Extract the [x, y] coordinate from the center of the cell holding the provided text.  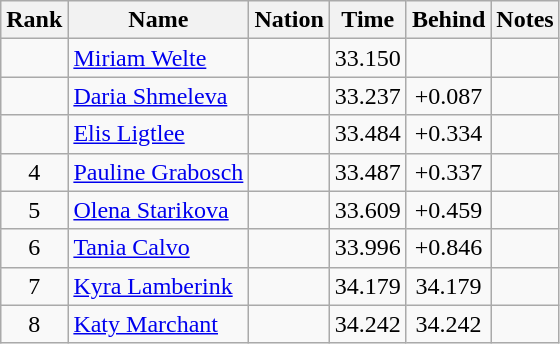
Nation [289, 20]
+0.334 [448, 134]
Name [158, 20]
Behind [448, 20]
7 [34, 286]
4 [34, 172]
Miriam Welte [158, 58]
Pauline Grabosch [158, 172]
33.996 [368, 248]
33.609 [368, 210]
33.484 [368, 134]
+0.337 [448, 172]
+0.846 [448, 248]
Olena Starikova [158, 210]
8 [34, 324]
5 [34, 210]
Katy Marchant [158, 324]
Rank [34, 20]
Elis Ligtlee [158, 134]
+0.459 [448, 210]
33.237 [368, 96]
33.150 [368, 58]
Daria Shmeleva [158, 96]
Notes [525, 20]
6 [34, 248]
33.487 [368, 172]
Tania Calvo [158, 248]
+0.087 [448, 96]
Kyra Lamberink [158, 286]
Time [368, 20]
